Provide the (x, y) coordinate of the cell's center where the given text is located.  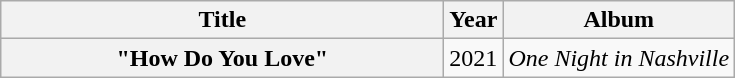
One Night in Nashville (619, 58)
Title (222, 20)
Album (619, 20)
2021 (474, 58)
Year (474, 20)
"How Do You Love" (222, 58)
